Find where the given text appears and provide that cell's center as (x, y) coordinate. 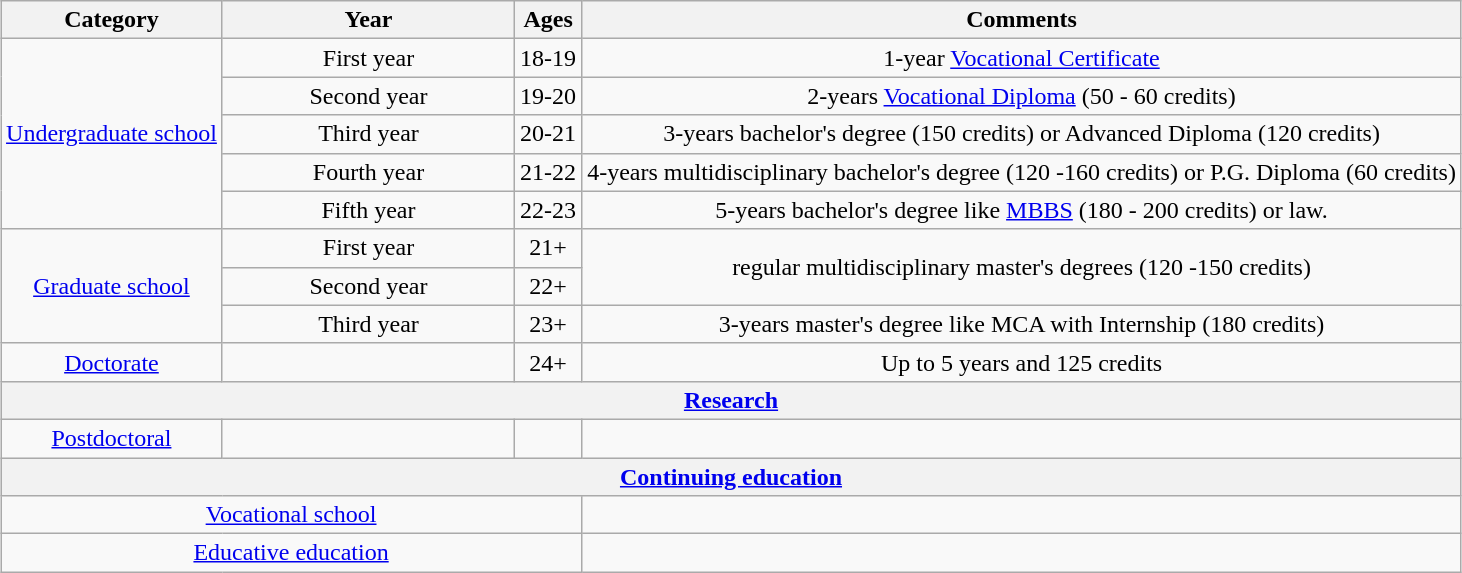
24+ (548, 362)
Year (368, 20)
Up to 5 years and 125 credits (1022, 362)
Postdoctoral (112, 438)
3-years master's degree like MCA with Internship (180 credits) (1022, 324)
1-year Vocational Certificate (1022, 58)
5-years bachelor's degree like MBBS (180 - 200 credits) or law. (1022, 210)
Fourth year (368, 172)
4-years multidisciplinary bachelor's degree (120 -160 credits) or P.G. Diploma (60 credits) (1022, 172)
Fifth year (368, 210)
21-22 (548, 172)
Continuing education (732, 477)
Ages (548, 20)
18-19 (548, 58)
22-23 (548, 210)
Research (732, 400)
2-years Vocational Diploma (50 - 60 credits) (1022, 96)
Undergraduate school (112, 134)
regular multidisciplinary master's degrees (120 -150 credits) (1022, 267)
Educative education (292, 553)
20-21 (548, 134)
23+ (548, 324)
Doctorate (112, 362)
Comments (1022, 20)
19-20 (548, 96)
3-years bachelor's degree (150 credits) or Advanced Diploma (120 credits) (1022, 134)
Category (112, 20)
22+ (548, 286)
21+ (548, 248)
Graduate school (112, 286)
Vocational school (292, 515)
